Extract the [X, Y] coordinate from the center of the cell holding the provided text.  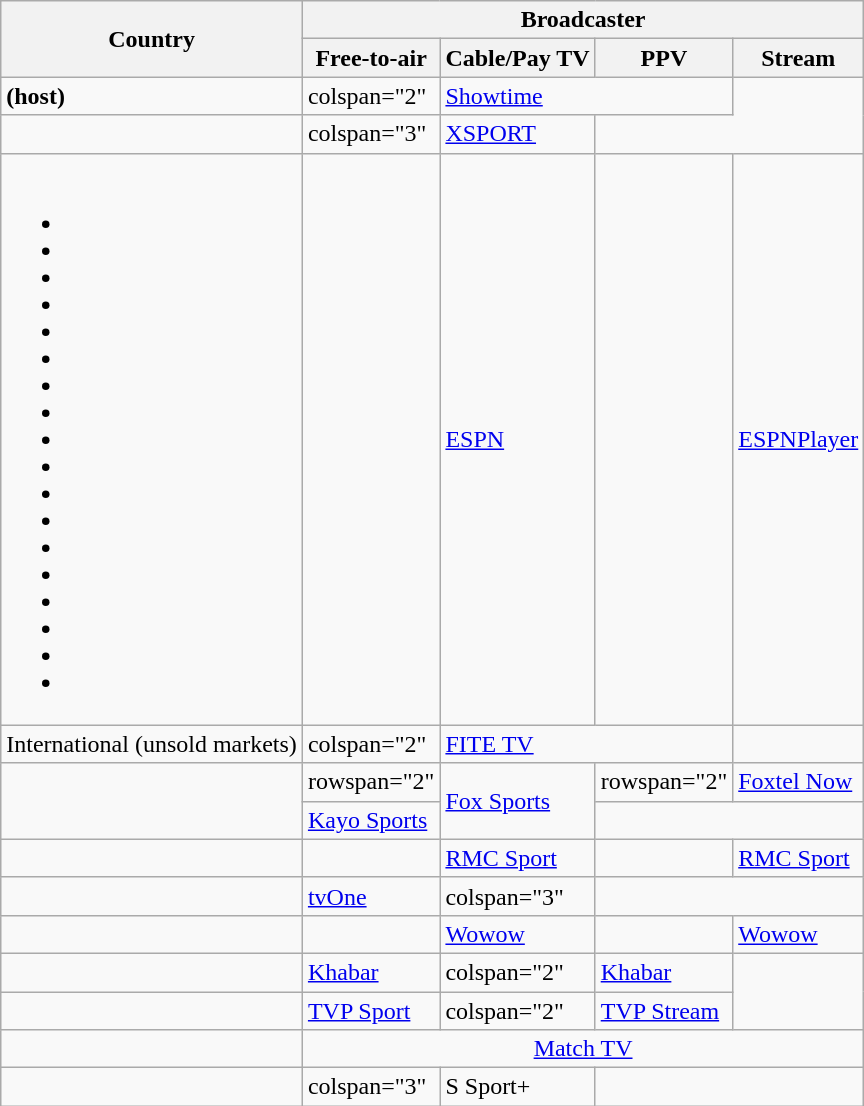
Free-to-air [371, 58]
PPV [664, 58]
Showtime [586, 96]
Kayo Sports [371, 820]
XSPORT [518, 134]
FITE TV [586, 744]
International (unsold markets) [152, 744]
S Sport+ [518, 1087]
Foxtel Now [798, 782]
Stream [798, 58]
ESPN [518, 439]
TVP Stream [664, 1011]
Match TV [582, 1049]
Country [152, 39]
(host) [152, 96]
ESPNPlayer [798, 439]
Broadcaster [582, 20]
tvOne [371, 896]
Fox Sports [518, 801]
Cable/Pay TV [518, 58]
TVP Sport [371, 1011]
